Search for the cell housing the specified text and yield its [X, Y] center coordinate. 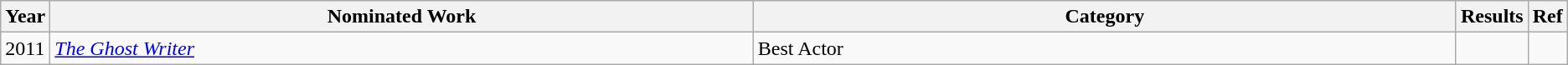
The Ghost Writer [402, 48]
Results [1492, 17]
Best Actor [1104, 48]
Nominated Work [402, 17]
Ref [1548, 17]
Category [1104, 17]
Year [25, 17]
2011 [25, 48]
